Scan for the cell matching the given text and deliver its (x, y) coordinate at center. 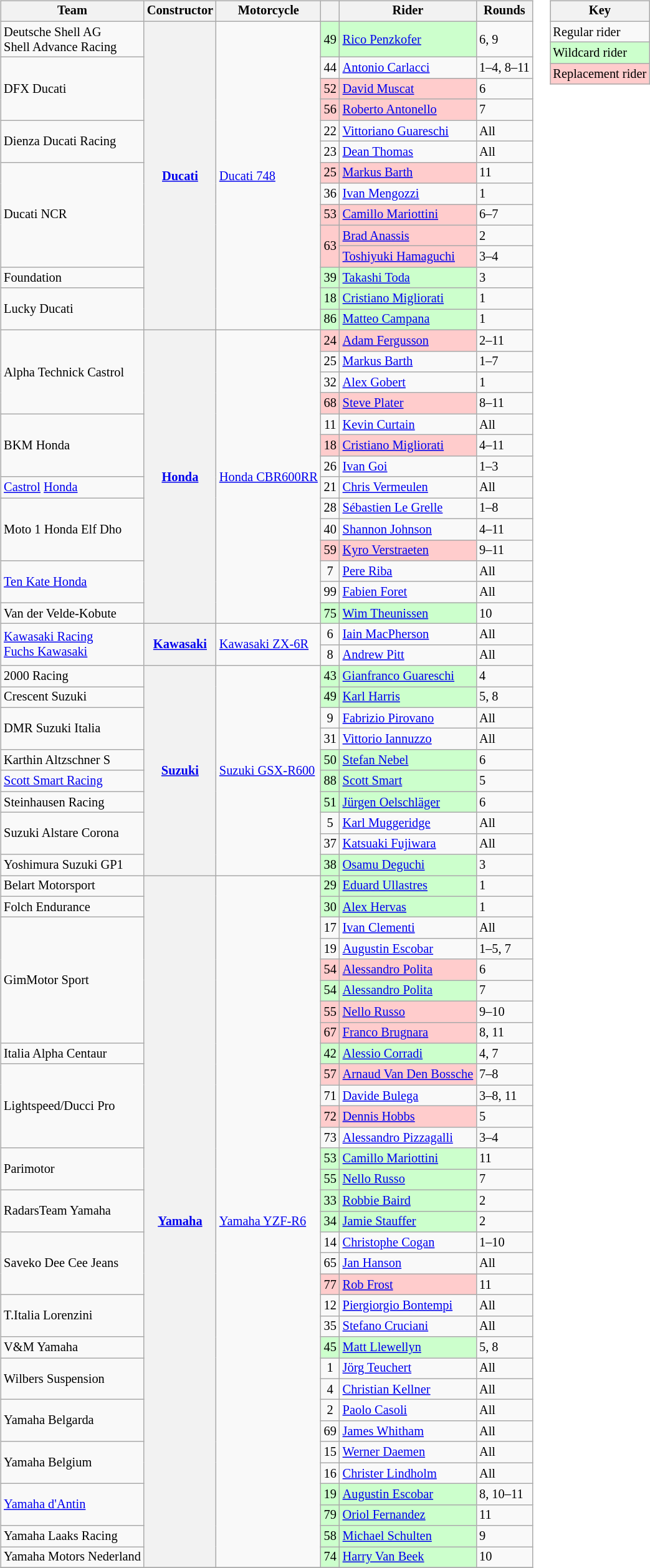
Sébastien Le Grelle (408, 509)
Ten Kate Honda (72, 582)
Jörg Teuchert (408, 1369)
Kawasaki (180, 644)
Castrol Honda (72, 487)
Rico Penzkofer (408, 39)
16 (330, 1473)
Ducati (180, 176)
36 (330, 194)
44 (330, 68)
15 (330, 1452)
Rounds (504, 11)
22 (330, 131)
Saveko Dee Cee Jeans (72, 1264)
Harry Van Beek (408, 1557)
Christer Lindholm (408, 1473)
8, 11 (504, 1033)
35 (330, 1326)
8–11 (504, 403)
Italia Alpha Centaur (72, 1054)
3–8, 11 (504, 1096)
V&M Yamaha (72, 1347)
58 (330, 1536)
Key (600, 11)
72 (330, 1117)
Piergiorgio Bontempi (408, 1306)
David Muscat (408, 89)
Alessandro Pizzagalli (408, 1137)
9–10 (504, 1011)
Honda CBR600RR (269, 476)
45 (330, 1347)
Foundation (72, 278)
Shannon Johnson (408, 529)
Yamaha Belgarda (72, 1421)
63 (330, 246)
Karthin Altzschner S (72, 760)
Karl Muggeridge (408, 823)
Christophe Cogan (408, 1243)
Andrew Pitt (408, 655)
Fabien Foret (408, 592)
Yamaha (180, 1221)
Antonio Carlacci (408, 68)
34 (330, 1221)
Jürgen Oelschläger (408, 802)
30 (330, 907)
2–11 (504, 340)
38 (330, 865)
Suzuki Alstare Corona (72, 834)
42 (330, 1054)
Michael Schulten (408, 1536)
Folch Endurance (72, 907)
8 (330, 655)
24 (330, 340)
Franco Brugnara (408, 1033)
Dennis Hobbs (408, 1117)
Stefan Nebel (408, 760)
Fabrizio Pirovano (408, 718)
Kevin Curtain (408, 424)
Vittoriano Guareschi (408, 131)
GimMotor Sport (72, 980)
68 (330, 403)
Constructor (180, 11)
51 (330, 802)
Van der Velde-Kobute (72, 613)
Yamaha d'Antin (72, 1504)
69 (330, 1432)
Ducati 748 (269, 176)
86 (330, 320)
Paolo Casoli (408, 1410)
Scott Smart Racing (72, 781)
RadarsTeam Yamaha (72, 1210)
Rider (408, 11)
Ivan Mengozzi (408, 194)
Lightspeed/Ducci Pro (72, 1106)
Rob Frost (408, 1284)
17 (330, 928)
Yamaha Laaks Racing (72, 1536)
Vittorio Iannuzzo (408, 739)
Toshiyuki Hamaguchi (408, 257)
12 (330, 1306)
1–4, 8–11 (504, 68)
Team (72, 11)
56 (330, 110)
James Whitham (408, 1432)
Moto 1 Honda Elf Dho (72, 530)
Steinhausen Racing (72, 802)
Suzuki (180, 770)
Yamaha YZF-R6 (269, 1221)
BKM Honda (72, 445)
77 (330, 1284)
Wildcard rider (600, 53)
Eduard Ullastres (408, 886)
33 (330, 1200)
Katsuaki Fujiwara (408, 844)
Jan Hanson (408, 1263)
31 (330, 739)
71 (330, 1096)
DMR Suzuki Italia (72, 728)
Dienza Ducati Racing (72, 141)
Alessio Corradi (408, 1054)
Osamu Deguchi (408, 865)
2000 Racing (72, 676)
Kyro Verstraeten (408, 550)
Ivan Goi (408, 466)
Motorcycle (269, 11)
52 (330, 89)
8, 10–11 (504, 1494)
DFX Ducati (72, 88)
Gianfranco Guareschi (408, 676)
Scott Smart (408, 781)
1–8 (504, 509)
Takashi Toda (408, 278)
Alpha Technick Castrol (72, 371)
Steve Plater (408, 403)
Yamaha Belgium (72, 1462)
Matteo Campana (408, 320)
32 (330, 383)
67 (330, 1033)
T.Italia Lorenzini (72, 1316)
Jamie Stauffer (408, 1221)
Regular rider (600, 32)
88 (330, 781)
Suzuki GSX-R600 (269, 770)
Replacement rider (600, 74)
Iain MacPherson (408, 634)
Alex Gobert (408, 383)
Wilbers Suspension (72, 1379)
Brad Anassis (408, 236)
9–11 (504, 550)
50 (330, 760)
Pere Riba (408, 571)
39 (330, 278)
Ivan Clementi (408, 928)
Roberto Antonello (408, 110)
Karl Harris (408, 697)
Matt Llewellyn (408, 1347)
Yamaha Motors Nederland (72, 1557)
Stefano Cruciani (408, 1326)
Oriol Fernandez (408, 1515)
6–7 (504, 215)
79 (330, 1515)
21 (330, 487)
59 (330, 550)
23 (330, 152)
Arnaud Van Den Bossche (408, 1074)
57 (330, 1074)
7–8 (504, 1074)
Alex Hervas (408, 907)
1–10 (504, 1243)
Honda (180, 476)
Kawasaki ZX-6R (269, 644)
Davide Bulega (408, 1096)
1–3 (504, 466)
1–7 (504, 361)
Robbie Baird (408, 1200)
Ducati NCR (72, 214)
99 (330, 592)
4, 7 (504, 1054)
1–5, 7 (504, 949)
37 (330, 844)
Werner Daemen (408, 1452)
43 (330, 676)
40 (330, 529)
Yoshimura Suzuki GP1 (72, 865)
Lucky Ducati (72, 309)
Kawasaki Racing Fuchs Kawasaki (72, 644)
75 (330, 613)
29 (330, 886)
Chris Vermeulen (408, 487)
65 (330, 1263)
Parimotor (72, 1169)
74 (330, 1557)
Crescent Suzuki (72, 697)
28 (330, 509)
26 (330, 466)
14 (330, 1243)
Dean Thomas (408, 152)
Wim Theunissen (408, 613)
6, 9 (504, 39)
Christian Kellner (408, 1389)
Deutsche Shell AG Shell Advance Racing (72, 39)
Adam Fergusson (408, 340)
73 (330, 1137)
Belart Motorsport (72, 886)
